Scan for the cell matching the given text and deliver its [X, Y] coordinate at center. 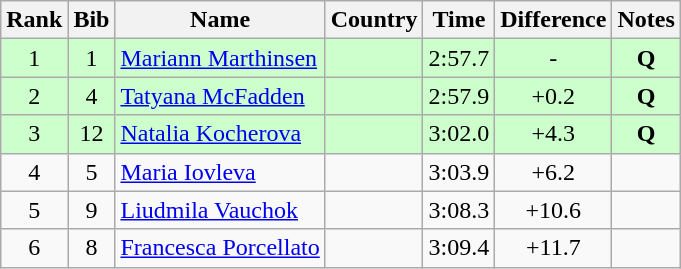
+6.2 [554, 172]
9 [92, 210]
Natalia Kocherova [220, 134]
+0.2 [554, 96]
3:09.4 [459, 248]
Time [459, 20]
Tatyana McFadden [220, 96]
Liudmila Vauchok [220, 210]
2 [34, 96]
2:57.7 [459, 58]
+10.6 [554, 210]
Maria Iovleva [220, 172]
+11.7 [554, 248]
Mariann Marthinsen [220, 58]
3 [34, 134]
Rank [34, 20]
8 [92, 248]
2:57.9 [459, 96]
3:02.0 [459, 134]
Name [220, 20]
3:03.9 [459, 172]
6 [34, 248]
Francesca Porcellato [220, 248]
Notes [646, 20]
Bib [92, 20]
3:08.3 [459, 210]
Country [374, 20]
+4.3 [554, 134]
- [554, 58]
12 [92, 134]
Difference [554, 20]
